Return (X, Y) of the center of cell containing provided text 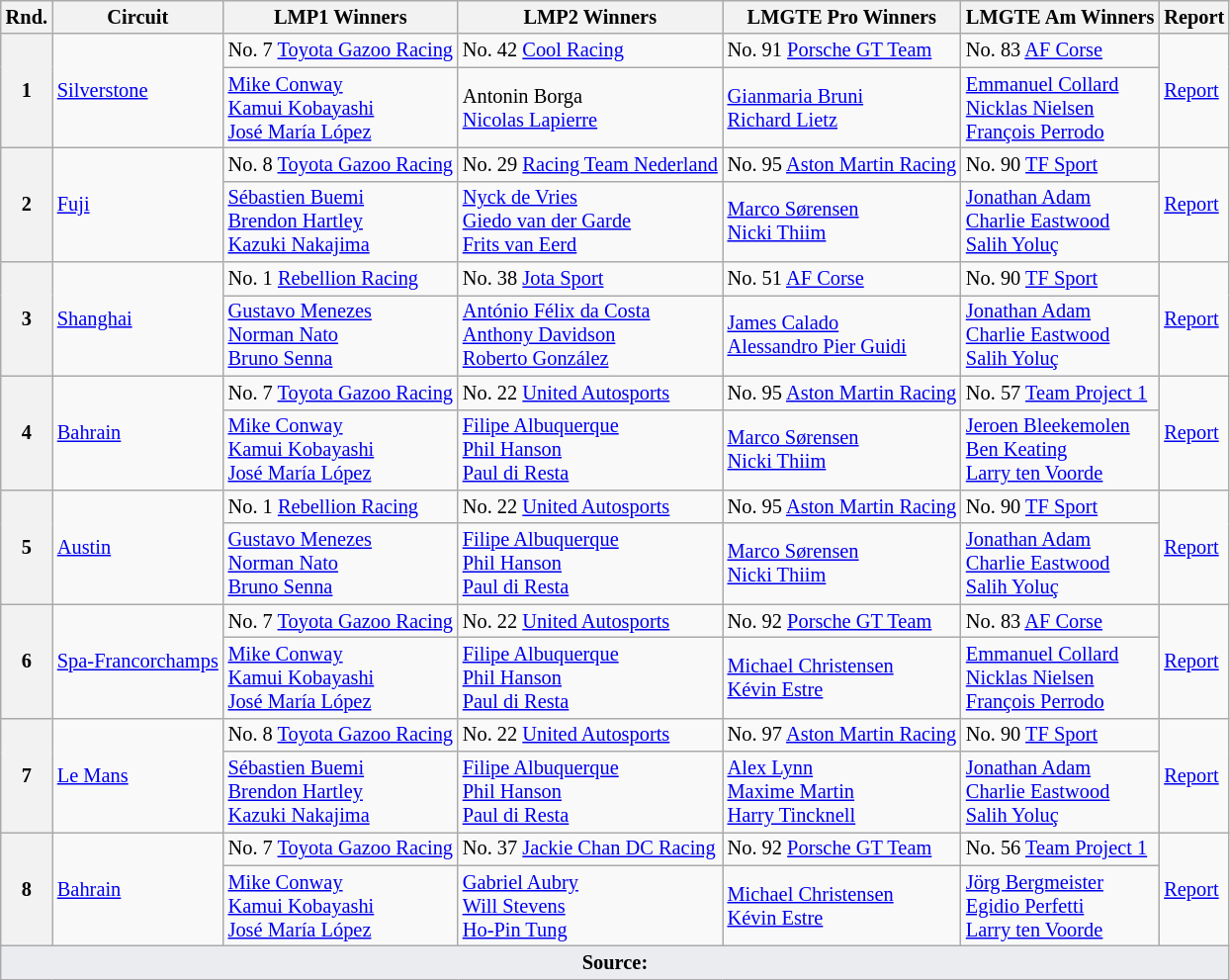
8 (27, 888)
Silverstone (138, 91)
Gianmaria Bruni Richard Lietz (842, 108)
No. 38 Jota Sport (590, 279)
Rnd. (27, 17)
Circuit (138, 17)
1 (27, 91)
4 (27, 433)
Alex Lynn Maxime Martin Harry Tincknell (842, 792)
7 (27, 775)
No. 29 Racing Team Nederland (590, 164)
No. 97 Aston Martin Racing (842, 735)
Gabriel Aubry Will Stevens Ho-Pin Tung (590, 906)
No. 56 Team Project 1 (1060, 848)
Spa-Francorchamps (138, 661)
LMP2 Winners (590, 17)
Antonin Borga Nicolas Lapierre (590, 108)
5 (27, 546)
Fuji (138, 204)
No. 51 AF Corse (842, 279)
LMP1 Winners (340, 17)
Nyck de Vries Giedo van der Garde Frits van Eerd (590, 222)
Shanghai (138, 318)
Source: (615, 962)
António Félix da Costa Anthony Davidson Roberto González (590, 335)
No. 57 Team Project 1 (1060, 393)
Jörg Bergmeister Egidio Perfetti Larry ten Voorde (1060, 906)
No. 42 Cool Racing (590, 50)
3 (27, 318)
2 (27, 204)
Le Mans (138, 775)
LMGTE Am Winners (1060, 17)
Austin (138, 546)
LMGTE Pro Winners (842, 17)
6 (27, 661)
James Calado Alessandro Pier Guidi (842, 335)
Jeroen Bleekemolen Ben Keating Larry ten Voorde (1060, 450)
No. 37 Jackie Chan DC Racing (590, 848)
No. 91 Porsche GT Team (842, 50)
